Return (x, y) of the center of cell containing provided text 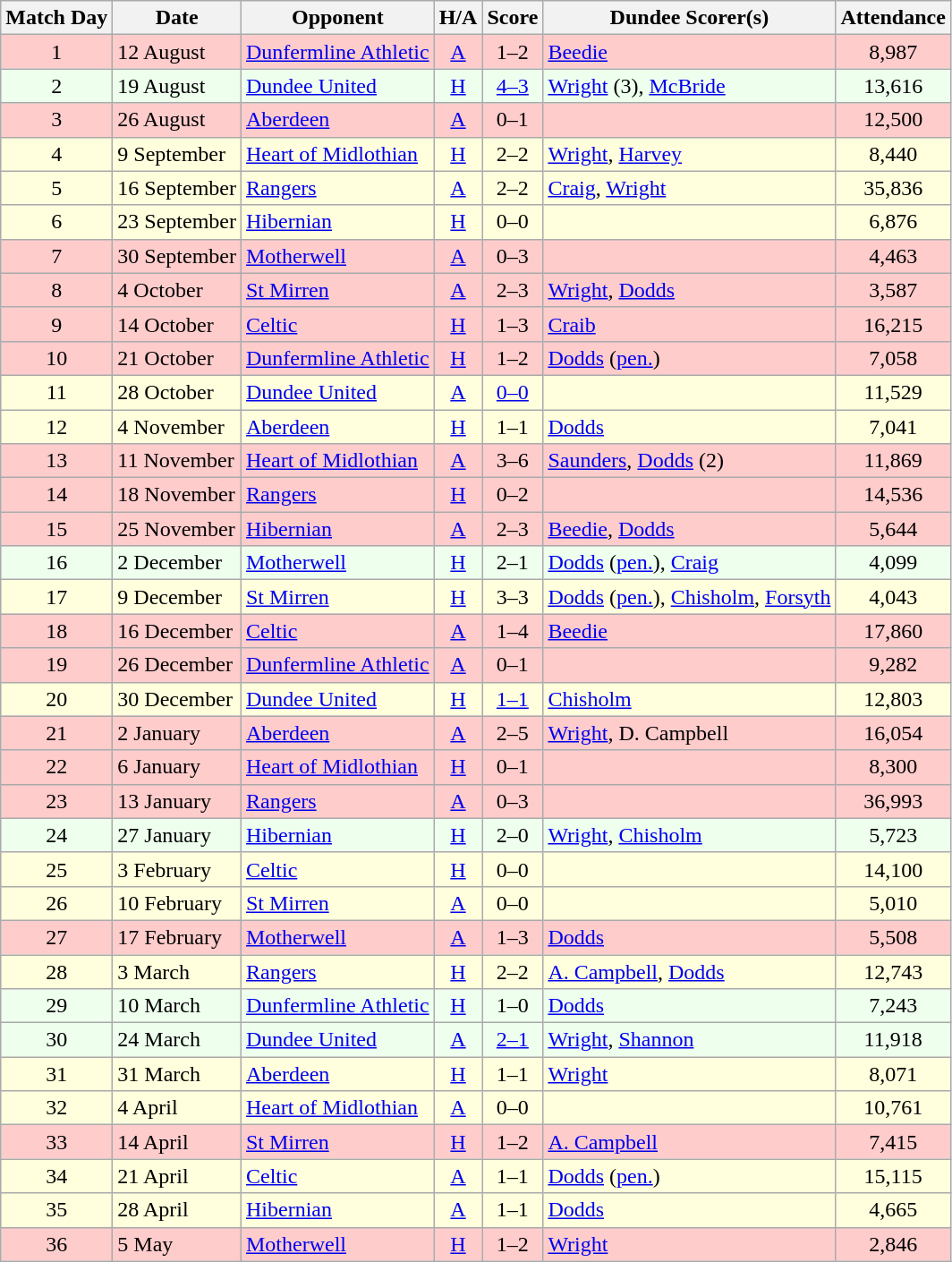
16,054 (893, 733)
28 October (177, 392)
2 January (177, 733)
15 (57, 529)
30 September (177, 256)
7,415 (893, 1142)
4,665 (893, 1210)
11 (57, 392)
Wright, Shannon (689, 1040)
3 (57, 120)
36 (57, 1244)
6,876 (893, 222)
Wright, Chisholm (689, 835)
Dundee Scorer(s) (689, 18)
H/A (458, 18)
12 August (177, 52)
9 December (177, 597)
16 December (177, 631)
26 August (177, 120)
3–3 (513, 597)
29 (57, 1006)
14,100 (893, 869)
4,043 (893, 597)
Attendance (893, 18)
Dodds (pen.), Craig (689, 563)
30 (57, 1040)
23 September (177, 222)
28 (57, 971)
11,918 (893, 1040)
16 September (177, 188)
Craig, Wright (689, 188)
17 (57, 597)
26 December (177, 665)
A. Campbell (689, 1142)
7 (57, 256)
19 August (177, 86)
1 (57, 52)
Craib (689, 324)
12,500 (893, 120)
8 (57, 290)
18 November (177, 495)
4,463 (893, 256)
31 March (177, 1074)
23 (57, 801)
25 November (177, 529)
Wright, D. Campbell (689, 733)
12 (57, 427)
Wright, Harvey (689, 154)
14 April (177, 1142)
5 May (177, 1244)
10 (57, 358)
2–0 (513, 835)
19 (57, 665)
2,846 (893, 1244)
27 (57, 937)
14 (57, 495)
11,529 (893, 392)
11 November (177, 461)
Wright, Dodds (689, 290)
2 December (177, 563)
14 October (177, 324)
7,041 (893, 427)
8,987 (893, 52)
22 (57, 767)
8,300 (893, 767)
26 (57, 903)
7,243 (893, 1006)
4 April (177, 1108)
24 (57, 835)
3 March (177, 971)
24 March (177, 1040)
5,010 (893, 903)
A. Campbell, Dodds (689, 971)
6 January (177, 767)
3,587 (893, 290)
Wright (3), McBride (689, 86)
13,616 (893, 86)
17,860 (893, 631)
6 (57, 222)
Chisholm (689, 699)
21 April (177, 1176)
27 January (177, 835)
5,723 (893, 835)
36,993 (893, 801)
2–5 (513, 733)
Dodds (pen.), Chisholm, Forsyth (689, 597)
10,761 (893, 1108)
7,058 (893, 358)
9 (57, 324)
8,071 (893, 1074)
Match Day (57, 18)
1–4 (513, 631)
35 (57, 1210)
9,282 (893, 665)
28 April (177, 1210)
31 (57, 1074)
5,644 (893, 529)
8,440 (893, 154)
34 (57, 1176)
35,836 (893, 188)
1–0 (513, 1006)
11,869 (893, 461)
33 (57, 1142)
13 (57, 461)
Opponent (337, 18)
17 February (177, 937)
10 February (177, 903)
16 (57, 563)
20 (57, 699)
4–3 (513, 86)
4 October (177, 290)
32 (57, 1108)
12,803 (893, 699)
21 (57, 733)
4 (57, 154)
5,508 (893, 937)
3 February (177, 869)
0–2 (513, 495)
Score (513, 18)
4 November (177, 427)
Date (177, 18)
30 December (177, 699)
13 January (177, 801)
15,115 (893, 1176)
3–6 (513, 461)
10 March (177, 1006)
4,099 (893, 563)
21 October (177, 358)
Saunders, Dodds (2) (689, 461)
Beedie, Dodds (689, 529)
25 (57, 869)
18 (57, 631)
5 (57, 188)
9 September (177, 154)
16,215 (893, 324)
14,536 (893, 495)
2 (57, 86)
12,743 (893, 971)
